Return [X, Y] of the center of cell containing provided text 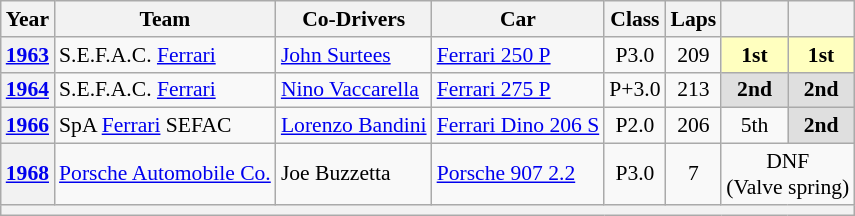
Porsche Automobile Co. [165, 174]
Co-Drivers [354, 19]
Ferrari 250 P [518, 55]
206 [694, 126]
1964 [28, 90]
DNF(Valve spring) [788, 174]
5th [754, 126]
Car [518, 19]
Year [28, 19]
SpA Ferrari SEFAC [165, 126]
209 [694, 55]
7 [694, 174]
213 [694, 90]
Nino Vaccarella [354, 90]
Lorenzo Bandini [354, 126]
Class [634, 19]
P+3.0 [634, 90]
1968 [28, 174]
Ferrari 275 P [518, 90]
1963 [28, 55]
John Surtees [354, 55]
Laps [694, 19]
Joe Buzzetta [354, 174]
1966 [28, 126]
Porsche 907 2.2 [518, 174]
Team [165, 19]
P2.0 [634, 126]
Ferrari Dino 206 S [518, 126]
